Pinpoint the cell where the given text exists, returning its [x, y] midpoint coordinate. 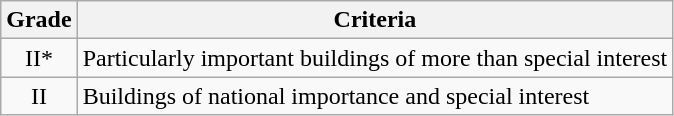
Criteria [375, 20]
II* [39, 58]
Particularly important buildings of more than special interest [375, 58]
Buildings of national importance and special interest [375, 96]
Grade [39, 20]
II [39, 96]
